Return the (X, Y) coordinate for the center point of the cell that contains the specified text.  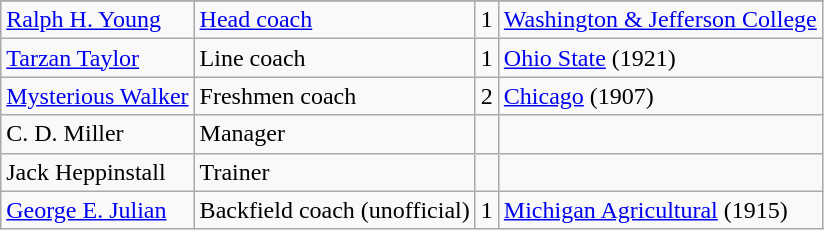
2 (486, 96)
Freshmen coach (334, 96)
Tarzan Taylor (98, 58)
Washington & Jefferson College (660, 20)
Ralph H. Young (98, 20)
Jack Heppinstall (98, 172)
Mysterious Walker (98, 96)
Manager (334, 134)
Chicago (1907) (660, 96)
Head coach (334, 20)
Backfield coach (unofficial) (334, 210)
Trainer (334, 172)
George E. Julian (98, 210)
C. D. Miller (98, 134)
Line coach (334, 58)
Ohio State (1921) (660, 58)
Michigan Agricultural (1915) (660, 210)
